For the text-containing cell, return its midpoint in (x, y) coordinate format. 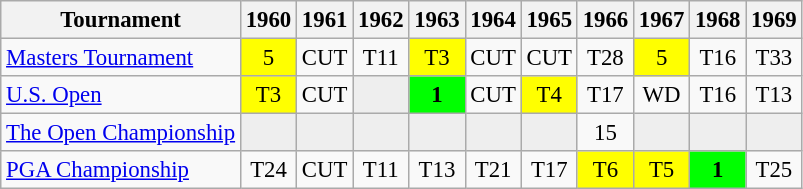
1963 (437, 20)
1966 (605, 20)
1964 (493, 20)
The Open Championship (121, 133)
1962 (381, 20)
T6 (605, 170)
1960 (268, 20)
1969 (774, 20)
Tournament (121, 20)
WD (661, 95)
T33 (774, 58)
T5 (661, 170)
T25 (774, 170)
1968 (718, 20)
U.S. Open (121, 95)
Masters Tournament (121, 58)
1967 (661, 20)
15 (605, 133)
T4 (549, 95)
T28 (605, 58)
T21 (493, 170)
T24 (268, 170)
1965 (549, 20)
PGA Championship (121, 170)
1961 (325, 20)
